Return [x, y] of the center of cell containing provided text 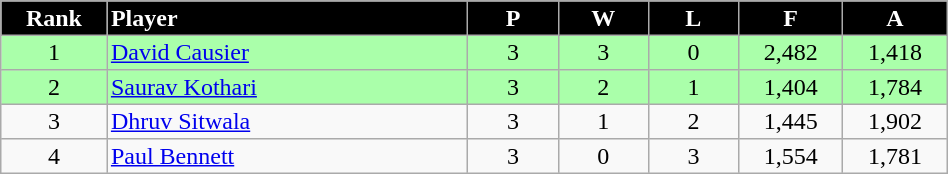
Paul Bennett [288, 156]
F [790, 18]
1,784 [895, 87]
Rank [54, 18]
1,445 [790, 121]
W [603, 18]
1,902 [895, 121]
1,781 [895, 156]
Dhruv Sitwala [288, 121]
David Causier [288, 52]
P [513, 18]
4 [54, 156]
1,418 [895, 52]
A [895, 18]
Saurav Kothari [288, 87]
2,482 [790, 52]
Player [288, 18]
L [693, 18]
1,404 [790, 87]
1,554 [790, 156]
